Identify which cell holds the provided text, then report its [x, y] central coordinate. 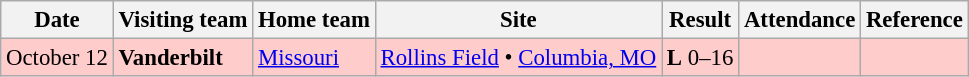
Site [518, 20]
L 0–16 [700, 58]
Missouri [314, 58]
Reference [915, 20]
Rollins Field • Columbia, MO [518, 58]
October 12 [57, 58]
Visiting team [182, 20]
Vanderbilt [182, 58]
Date [57, 20]
Home team [314, 20]
Attendance [800, 20]
Result [700, 20]
